Scan for the cell matching the given text and deliver its (X, Y) coordinate at center. 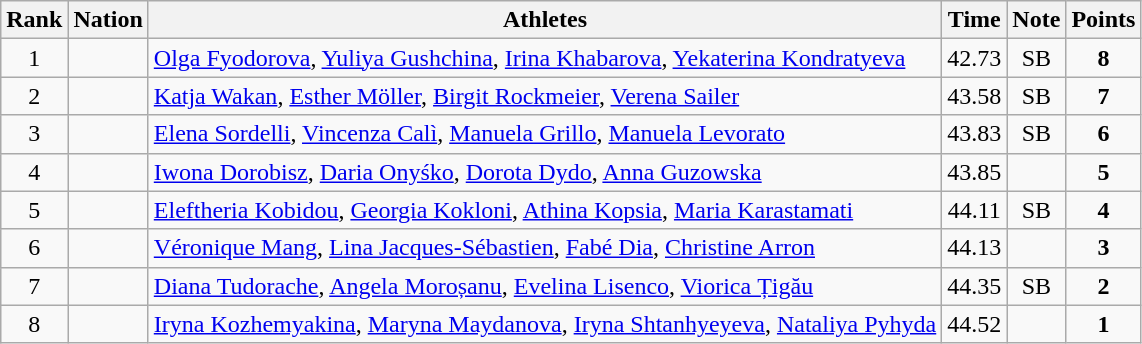
Iwona Dorobisz, Daria Onyśko, Dorota Dydo, Anna Guzowska (545, 172)
42.73 (974, 58)
44.13 (974, 248)
Katja Wakan, Esther Möller, Birgit Rockmeier, Verena Sailer (545, 96)
Note (1036, 20)
Rank (34, 20)
Elena Sordelli, Vincenza Calì, Manuela Grillo, Manuela Levorato (545, 134)
Véronique Mang, Lina Jacques-Sébastien, Fabé Dia, Christine Arron (545, 248)
Time (974, 20)
Athletes (545, 20)
44.52 (974, 324)
43.58 (974, 96)
Olga Fyodorova, Yuliya Gushchina, Irina Khabarova, Yekaterina Kondratyeva (545, 58)
Nation (108, 20)
43.85 (974, 172)
Iryna Kozhemyakina, Maryna Maydanova, Iryna Shtanhyeyeva, Nataliya Pyhyda (545, 324)
Diana Tudorache, Angela Moroșanu, Evelina Lisenco, Viorica Țigău (545, 286)
44.35 (974, 286)
Points (1104, 20)
43.83 (974, 134)
44.11 (974, 210)
Eleftheria Kobidou, Georgia Kokloni, Athina Kopsia, Maria Karastamati (545, 210)
